For the text-containing cell, return its midpoint in (X, Y) coordinate format. 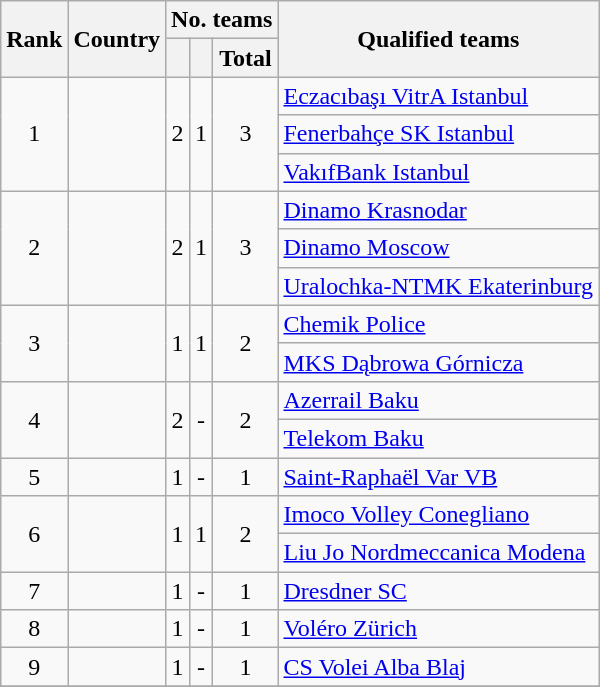
9 (34, 667)
6 (34, 534)
Total (246, 58)
Dresdner SC (438, 591)
Azerrail Baku (438, 400)
Saint-Raphaël Var VB (438, 477)
MKS Dąbrowa Górnicza (438, 362)
VakıfBank Istanbul (438, 172)
CS Volei Alba Blaj (438, 667)
Imoco Volley Conegliano (438, 515)
7 (34, 591)
Dinamo Moscow (438, 248)
5 (34, 477)
Dinamo Krasnodar (438, 210)
Qualified teams (438, 39)
Country (117, 39)
No. teams (222, 20)
Eczacıbaşı VitrA Istanbul (438, 96)
Rank (34, 39)
4 (34, 419)
8 (34, 629)
Voléro Zürich (438, 629)
Uralochka-NTMK Ekaterinburg (438, 286)
Liu Jo Nordmeccanica Modena (438, 553)
Telekom Baku (438, 438)
Chemik Police (438, 324)
Fenerbahçe SK Istanbul (438, 134)
